Find where the given text appears and provide that cell's center as [x, y] coordinate. 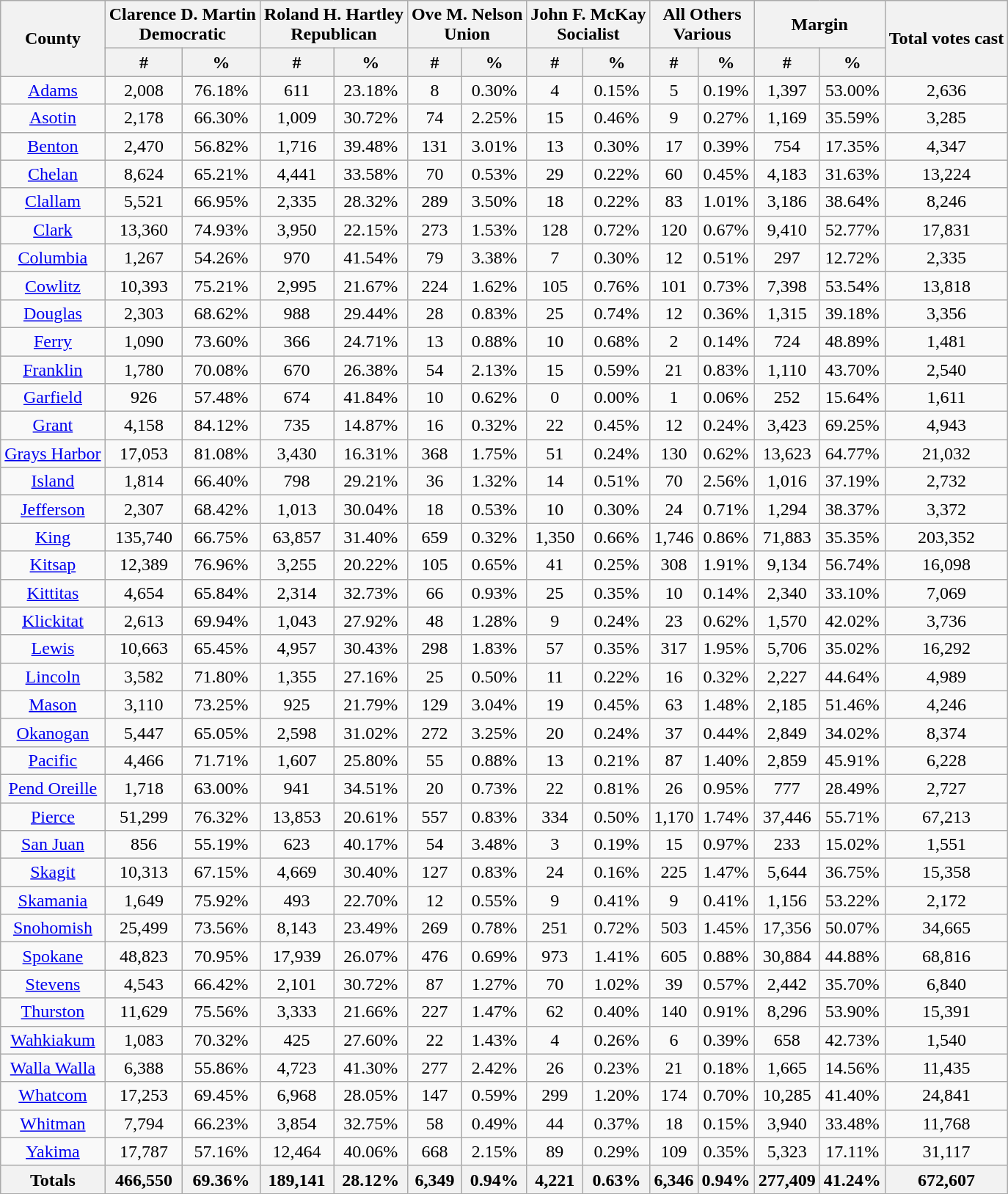
Pierce [53, 817]
Franklin [53, 369]
Benton [53, 146]
13,853 [296, 817]
23 [673, 621]
51.46% [852, 705]
19 [555, 705]
1,294 [786, 509]
1,169 [786, 118]
41.24% [852, 1179]
29.21% [371, 481]
10,285 [786, 1096]
1,170 [673, 817]
16,292 [946, 649]
Island [53, 481]
0.66% [616, 537]
0.63% [616, 1179]
1,013 [296, 509]
Clarence D. MartinDemocratic [182, 25]
30.04% [371, 509]
83 [673, 202]
66.30% [222, 118]
58 [434, 1124]
Skamania [53, 900]
0.91% [726, 1012]
17,253 [144, 1096]
39.18% [852, 313]
2,470 [144, 146]
251 [555, 928]
Roland H. HartleyRepublican [333, 25]
366 [296, 341]
81.08% [222, 454]
2,859 [786, 760]
Douglas [53, 313]
Ove M. NelsonUnion [467, 25]
2,540 [946, 369]
0.71% [726, 509]
31.40% [371, 537]
84.12% [222, 426]
3,736 [946, 621]
42.73% [852, 1040]
0.76% [616, 285]
14.56% [852, 1068]
5 [673, 90]
Grant [53, 426]
0 [555, 398]
65.84% [222, 593]
3,854 [296, 1124]
6,228 [946, 760]
17,356 [786, 928]
4,543 [144, 984]
66.23% [222, 1124]
73.60% [222, 341]
1,814 [144, 481]
174 [673, 1096]
2,172 [946, 900]
Totals [53, 1179]
0.46% [616, 118]
Klickitat [53, 621]
605 [673, 956]
3,110 [144, 705]
1.41% [616, 956]
6,388 [144, 1068]
Skagit [53, 873]
3,582 [144, 677]
Total votes cast [946, 38]
32.75% [371, 1124]
48,823 [144, 956]
51,299 [144, 817]
368 [434, 454]
7 [555, 258]
15,391 [946, 1012]
6,840 [946, 984]
16.31% [371, 454]
0.16% [616, 873]
75.56% [222, 1012]
1.40% [726, 760]
38.64% [852, 202]
4,957 [296, 649]
297 [786, 258]
0.68% [616, 341]
1,043 [296, 621]
1 [673, 398]
53.22% [852, 900]
23.49% [371, 928]
1.27% [494, 984]
4,669 [296, 873]
4,441 [296, 174]
2,227 [786, 677]
30.43% [371, 649]
8 [434, 90]
35.59% [852, 118]
66.95% [222, 202]
1.83% [494, 649]
53.54% [852, 285]
659 [434, 537]
75.92% [222, 900]
299 [555, 1096]
Margin [819, 25]
San Juan [53, 845]
224 [434, 285]
63 [673, 705]
2,613 [144, 621]
Pend Oreille [53, 788]
8,246 [946, 202]
15.02% [852, 845]
25.80% [371, 760]
308 [673, 565]
Stevens [53, 984]
3.50% [494, 202]
754 [786, 146]
5,644 [786, 873]
5,706 [786, 649]
43.70% [852, 369]
21.66% [371, 1012]
Yakima [53, 1151]
Columbia [53, 258]
0.27% [726, 118]
2,849 [786, 732]
66.40% [222, 481]
57.16% [222, 1151]
147 [434, 1096]
76.32% [222, 817]
71.80% [222, 677]
988 [296, 313]
33.10% [852, 593]
2.25% [494, 118]
John F. McKaySocialist [588, 25]
6,968 [296, 1096]
1,090 [144, 341]
Okanogan [53, 732]
3.01% [494, 146]
28 [434, 313]
74.93% [222, 230]
31.63% [852, 174]
21,032 [946, 454]
1.75% [494, 454]
11 [555, 677]
50.07% [852, 928]
30.40% [371, 873]
273 [434, 230]
10,663 [144, 649]
Clark [53, 230]
225 [673, 873]
37.19% [852, 481]
1.20% [616, 1096]
0.29% [616, 1151]
2.42% [494, 1068]
1,481 [946, 341]
10,313 [144, 873]
0.57% [726, 984]
66.42% [222, 984]
925 [296, 705]
0.06% [726, 398]
4,654 [144, 593]
40.17% [371, 845]
14.87% [371, 426]
926 [144, 398]
33.58% [371, 174]
2,598 [296, 732]
5,521 [144, 202]
4,943 [946, 426]
Spokane [53, 956]
0.37% [616, 1124]
13,360 [144, 230]
1.91% [726, 565]
623 [296, 845]
670 [296, 369]
3,186 [786, 202]
1,718 [144, 788]
79 [434, 258]
69.25% [852, 426]
25,499 [144, 928]
4,221 [555, 1179]
38.37% [852, 509]
2,340 [786, 593]
57.48% [222, 398]
8,296 [786, 1012]
11,629 [144, 1012]
53.00% [852, 90]
67,213 [946, 817]
22.70% [371, 900]
1.53% [494, 230]
41.30% [371, 1068]
68,816 [946, 956]
41.54% [371, 258]
3.38% [494, 258]
Garfield [53, 398]
73.25% [222, 705]
Wahkiakum [53, 1040]
277,409 [786, 1179]
2,307 [144, 509]
0.18% [726, 1068]
41 [555, 565]
2.13% [494, 369]
2,008 [144, 90]
1,570 [786, 621]
970 [296, 258]
611 [296, 90]
941 [296, 788]
45.91% [852, 760]
44.88% [852, 956]
227 [434, 1012]
1.95% [726, 649]
17.35% [852, 146]
0.95% [726, 788]
Mason [53, 705]
2,995 [296, 285]
All OthersVarious [702, 25]
76.96% [222, 565]
24,841 [946, 1096]
2.56% [726, 481]
252 [786, 398]
2.15% [494, 1151]
101 [673, 285]
3.04% [494, 705]
3,356 [946, 313]
67.15% [222, 873]
44 [555, 1124]
Whitman [53, 1124]
5,323 [786, 1151]
51 [555, 454]
Asotin [53, 118]
0.23% [616, 1068]
466,550 [144, 1179]
57 [555, 649]
Clallam [53, 202]
8,374 [946, 732]
13,224 [946, 174]
21.79% [371, 705]
1,665 [786, 1068]
31.02% [371, 732]
34,665 [946, 928]
35.70% [852, 984]
56.82% [222, 146]
14 [555, 481]
15.64% [852, 398]
31,117 [946, 1151]
1,746 [673, 537]
55 [434, 760]
0.65% [494, 565]
189,141 [296, 1179]
53.90% [852, 1012]
65.21% [222, 174]
127 [434, 873]
2,727 [946, 788]
Chelan [53, 174]
11,435 [946, 1068]
1,649 [144, 900]
73.56% [222, 928]
3 [555, 845]
62 [555, 1012]
27.60% [371, 1040]
39 [673, 984]
0.55% [494, 900]
3,940 [786, 1124]
0.86% [726, 537]
6,346 [673, 1179]
22.15% [371, 230]
0.00% [616, 398]
17.11% [852, 1151]
County [53, 38]
65.45% [222, 649]
Lincoln [53, 677]
Kitsap [53, 565]
17,053 [144, 454]
64.77% [852, 454]
1.02% [616, 984]
4,723 [296, 1068]
0.21% [616, 760]
3,950 [296, 230]
1.32% [494, 481]
1,083 [144, 1040]
8,143 [296, 928]
60 [673, 174]
27.92% [371, 621]
13,818 [946, 285]
1.48% [726, 705]
6,349 [434, 1179]
140 [673, 1012]
King [53, 537]
52.77% [852, 230]
3,333 [296, 1012]
17 [673, 146]
2,303 [144, 313]
89 [555, 1151]
2,178 [144, 118]
33.48% [852, 1124]
9,410 [786, 230]
28.49% [852, 788]
16,098 [946, 565]
272 [434, 732]
71.71% [222, 760]
37 [673, 732]
0.44% [726, 732]
0.74% [616, 313]
39.48% [371, 146]
5,447 [144, 732]
724 [786, 341]
4,158 [144, 426]
Lewis [53, 649]
74 [434, 118]
0.26% [616, 1040]
29.44% [371, 313]
3.48% [494, 845]
3,372 [946, 509]
68.62% [222, 313]
476 [434, 956]
Jefferson [53, 509]
8,624 [144, 174]
131 [434, 146]
55.19% [222, 845]
798 [296, 481]
0.97% [726, 845]
1,267 [144, 258]
1,009 [296, 118]
3,285 [946, 118]
71,883 [786, 537]
70.32% [222, 1040]
1.01% [726, 202]
17,939 [296, 956]
Adams [53, 90]
Grays Harbor [53, 454]
30,884 [786, 956]
7,069 [946, 593]
28.12% [371, 1179]
9,134 [786, 565]
Cowlitz [53, 285]
Pacific [53, 760]
557 [434, 817]
735 [296, 426]
6 [673, 1040]
28.32% [371, 202]
129 [434, 705]
503 [673, 928]
4,183 [786, 174]
658 [786, 1040]
26.07% [371, 956]
1,016 [786, 481]
Whatcom [53, 1096]
56.74% [852, 565]
24.71% [371, 341]
2,732 [946, 481]
23.18% [371, 90]
233 [786, 845]
11,768 [946, 1124]
0.70% [726, 1096]
27.16% [371, 677]
29 [555, 174]
1.74% [726, 817]
334 [555, 817]
0.67% [726, 230]
0.25% [616, 565]
34.02% [852, 732]
12.72% [852, 258]
66 [434, 593]
68.42% [222, 509]
1,355 [296, 677]
4,347 [946, 146]
135,740 [144, 537]
120 [673, 230]
Kittitas [53, 593]
63,857 [296, 537]
15,358 [946, 873]
20.22% [371, 565]
1,540 [946, 1040]
36.75% [852, 873]
0.78% [494, 928]
298 [434, 649]
42.02% [852, 621]
203,352 [946, 537]
0.69% [494, 956]
2 [673, 341]
34.51% [371, 788]
1,551 [946, 845]
130 [673, 454]
1.45% [726, 928]
69.45% [222, 1096]
2,442 [786, 984]
2,185 [786, 705]
Snohomish [53, 928]
Thurston [53, 1012]
41.40% [852, 1096]
973 [555, 956]
12,389 [144, 565]
0.93% [494, 593]
4,989 [946, 677]
425 [296, 1040]
1.28% [494, 621]
1.43% [494, 1040]
0.49% [494, 1124]
17,787 [144, 1151]
Ferry [53, 341]
128 [555, 230]
3.25% [494, 732]
76.18% [222, 90]
55.86% [222, 1068]
668 [434, 1151]
26.38% [371, 369]
1,156 [786, 900]
70.08% [222, 369]
37,446 [786, 817]
12,464 [296, 1151]
269 [434, 928]
317 [673, 649]
1,110 [786, 369]
1,397 [786, 90]
1,716 [296, 146]
1,315 [786, 313]
1.62% [494, 285]
70.95% [222, 956]
856 [144, 845]
4,246 [946, 705]
1,350 [555, 537]
54.26% [222, 258]
41.84% [371, 398]
1,611 [946, 398]
66.75% [222, 537]
63.00% [222, 788]
1,607 [296, 760]
7,398 [786, 285]
7,794 [144, 1124]
277 [434, 1068]
2,101 [296, 984]
493 [296, 900]
109 [673, 1151]
3,430 [296, 454]
69.36% [222, 1179]
65.05% [222, 732]
1,780 [144, 369]
2,314 [296, 593]
0.36% [726, 313]
75.21% [222, 285]
48 [434, 621]
28.05% [371, 1096]
0.81% [616, 788]
55.71% [852, 817]
69.94% [222, 621]
4,466 [144, 760]
17,831 [946, 230]
20.61% [371, 817]
Walla Walla [53, 1068]
35.35% [852, 537]
48.89% [852, 341]
21.67% [371, 285]
777 [786, 788]
36 [434, 481]
3,255 [296, 565]
289 [434, 202]
0.40% [616, 1012]
674 [296, 398]
40.06% [371, 1151]
10,393 [144, 285]
672,607 [946, 1179]
35.02% [852, 649]
3,423 [786, 426]
44.64% [852, 677]
2,636 [946, 90]
13,623 [786, 454]
32.73% [371, 593]
